Scan for the cell matching the given text and deliver its [x, y] coordinate at center. 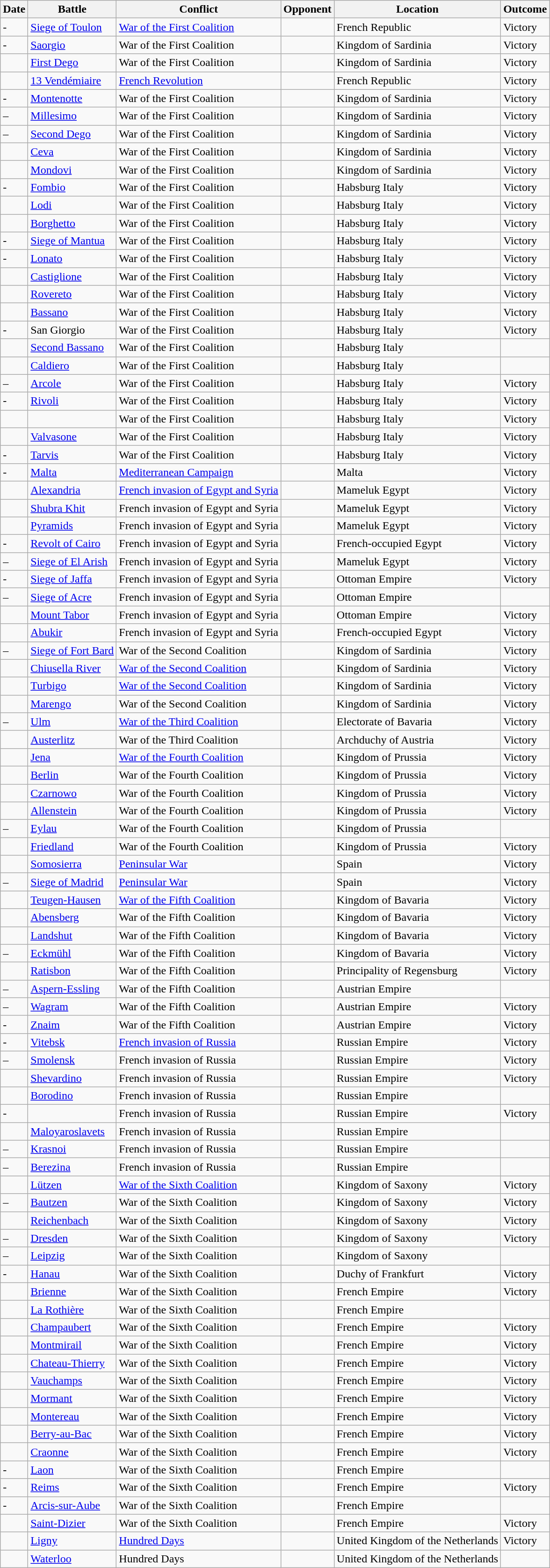
Abensberg [72, 918]
Outcome [525, 9]
Date [14, 9]
Saint-Dizier [72, 1523]
Mondovi [72, 169]
Siege of Jaffa [72, 579]
Craonne [72, 1452]
Revolt of Cairo [72, 544]
Marengo [72, 704]
Krasnoi [72, 1149]
Waterloo [72, 1559]
Second Dego [72, 134]
Hanau [72, 1274]
Siege of El Arish [72, 562]
Berezina [72, 1167]
Mormant [72, 1399]
Valvasone [72, 437]
Conflict [199, 9]
Ratisbon [72, 971]
13 Vendémiaire [72, 80]
Friedland [72, 846]
Austerlitz [72, 739]
Ceva [72, 152]
Berry-au-Bac [72, 1434]
Borghetto [72, 223]
Bautzen [72, 1203]
Ulm [72, 722]
Ligny [72, 1541]
Mount Tabor [72, 615]
Eckmühl [72, 953]
Lonato [72, 259]
Vitebsk [72, 1042]
Bassano [72, 312]
Wagram [72, 1006]
Maloyaroslavets [72, 1131]
Chiusella River [72, 668]
Abukir [72, 633]
Reichenbach [72, 1220]
Battle [72, 9]
Location [417, 9]
Turbigo [72, 686]
Montenotte [72, 98]
Somosierra [72, 864]
Principality of Regensburg [417, 971]
Siege of Acre [72, 597]
Czarnowo [72, 793]
Montmirail [72, 1345]
Montereau [72, 1416]
Chateau-Thierry [72, 1363]
Alexandria [72, 490]
Siege of Fort Bard [72, 650]
First Dego [72, 63]
Lützen [72, 1185]
Champaubert [72, 1327]
Shevardino [72, 1078]
Tarvis [72, 454]
Aspern-Essling [72, 989]
Castiglione [72, 277]
Rovereto [72, 294]
Allenstein [72, 811]
Smolensk [72, 1060]
Siege of Madrid [72, 882]
Electorate of Bavaria [417, 722]
Arcis-sur-Aube [72, 1505]
Siege of Mantua [72, 241]
Arcole [72, 383]
Lodi [72, 205]
Duchy of Frankfurt [417, 1274]
Opponent [308, 9]
Teugen-Hausen [72, 900]
Caldiero [72, 365]
Archduchy of Austria [417, 739]
Borodino [72, 1096]
Shubra Khit [72, 508]
Brienne [72, 1291]
La Rothière [72, 1309]
Dresden [72, 1238]
Reims [72, 1488]
Jena [72, 757]
Znaim [72, 1024]
Eylau [72, 829]
Mediterranean Campaign [199, 472]
Laon [72, 1470]
French Revolution [199, 80]
Rivoli [72, 401]
San Giorgio [72, 330]
Leipzig [72, 1256]
Saorgio [72, 45]
Millesimo [72, 116]
Fombio [72, 187]
Berlin [72, 775]
Vauchamps [72, 1381]
Siege of Toulon [72, 27]
Second Bassano [72, 348]
Pyramids [72, 526]
Landshut [72, 935]
